Extract the [x, y] coordinate from the center of the cell holding the provided text.  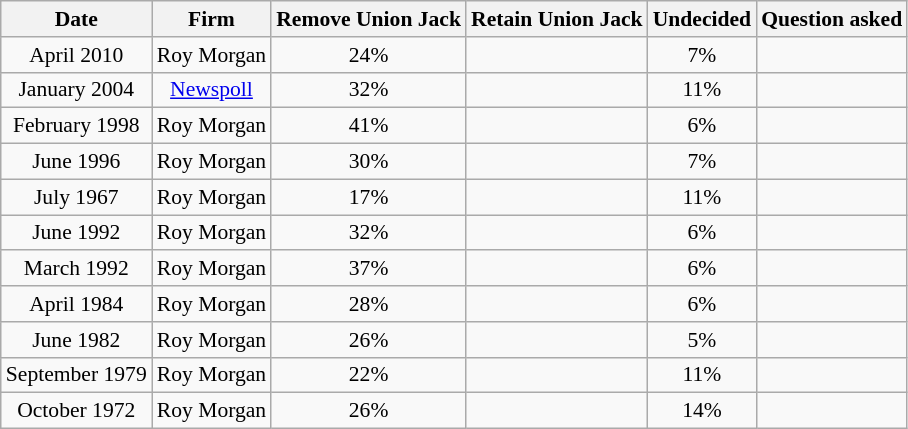
Retain Union Jack [557, 19]
July 1967 [76, 197]
June 1992 [76, 233]
17% [368, 197]
September 1979 [76, 375]
January 2004 [76, 90]
October 1972 [76, 411]
June 1996 [76, 162]
5% [702, 340]
24% [368, 55]
37% [368, 269]
April 1984 [76, 304]
Firm [212, 19]
Undecided [702, 19]
June 1982 [76, 340]
14% [702, 411]
28% [368, 304]
41% [368, 126]
Remove Union Jack [368, 19]
Date [76, 19]
March 1992 [76, 269]
Newspoll [212, 90]
Question asked [832, 19]
30% [368, 162]
February 1998 [76, 126]
April 2010 [76, 55]
22% [368, 375]
